Find where the given text appears and provide that cell's center as (X, Y) coordinate. 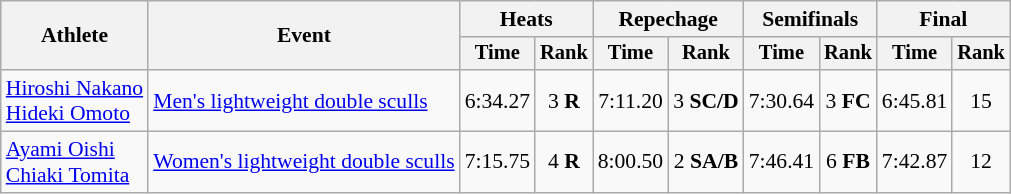
6:45.81 (914, 100)
Men's lightweight double sculls (304, 100)
3 FC (848, 100)
7:11.20 (630, 100)
15 (981, 100)
Hiroshi NakanoHideki Omoto (74, 100)
Heats (526, 19)
Women's lightweight double sculls (304, 162)
7:30.64 (782, 100)
7:46.41 (782, 162)
12 (981, 162)
Semifinals (810, 19)
8:00.50 (630, 162)
7:42.87 (914, 162)
Ayami OishiChiaki Tomita (74, 162)
3 R (564, 100)
6 FB (848, 162)
7:15.75 (498, 162)
Final (944, 19)
Event (304, 36)
3 SC/D (706, 100)
6:34.27 (498, 100)
Repechage (668, 19)
4 R (564, 162)
2 SA/B (706, 162)
Athlete (74, 36)
